From the cell containing the given text, extract its center point as (x, y) coordinate. 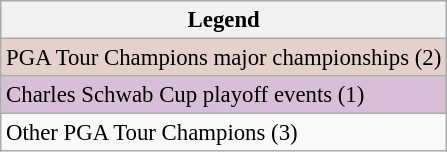
PGA Tour Champions major championships (2) (224, 58)
Charles Schwab Cup playoff events (1) (224, 95)
Legend (224, 20)
Other PGA Tour Champions (3) (224, 133)
